Return the (X, Y) coordinate for the center point of the cell that contains the specified text.  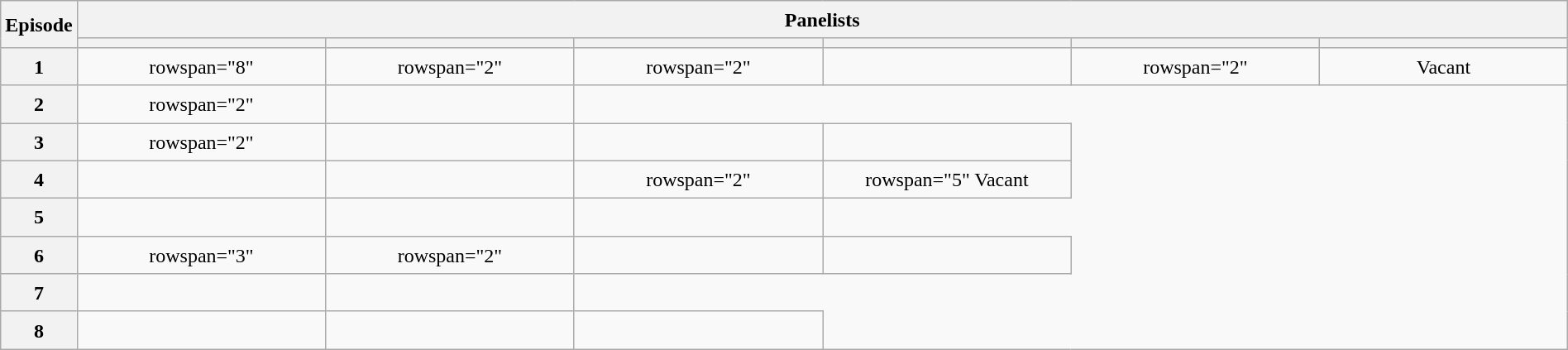
rowspan="3" (201, 255)
3 (39, 141)
7 (39, 293)
1 (39, 66)
6 (39, 255)
5 (39, 218)
2 (39, 104)
rowspan="8" (201, 66)
Episode (39, 25)
8 (39, 330)
Panelists (822, 20)
rowspan="5" Vacant (947, 180)
4 (39, 180)
Vacant (1444, 66)
